Output the [x, y] coordinate of the center of the cell containing the given text.  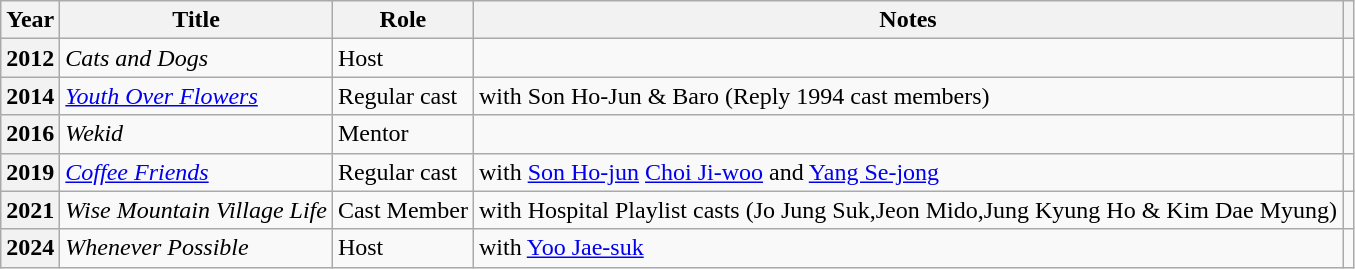
Role [402, 20]
with Hospital Playlist casts (Jo Jung Suk,Jeon Mido,Jung Kyung Ho & Kim Dae Myung) [908, 210]
Coffee Friends [196, 172]
Cast Member [402, 210]
with Son Ho-jun Choi Ji-woo and Yang Se-jong [908, 172]
Youth Over Flowers [196, 96]
Title [196, 20]
2021 [30, 210]
2012 [30, 58]
2024 [30, 248]
Mentor [402, 134]
Wise Mountain Village Life [196, 210]
Year [30, 20]
Whenever Possible [196, 248]
Notes [908, 20]
Cats and Dogs [196, 58]
with Son Ho-Jun & Baro (Reply 1994 cast members) [908, 96]
2016 [30, 134]
Wekid [196, 134]
2014 [30, 96]
with Yoo Jae-suk [908, 248]
2019 [30, 172]
